Output the [X, Y] coordinate of the center of the cell containing the given text.  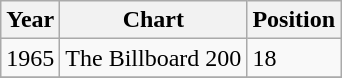
18 [294, 58]
The Billboard 200 [154, 58]
Year [30, 20]
1965 [30, 58]
Chart [154, 20]
Position [294, 20]
